Return (x, y) of the center of cell containing provided text 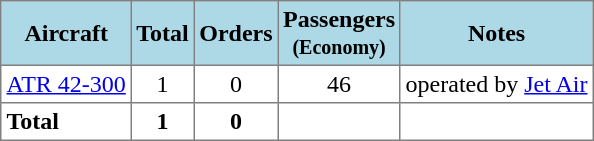
ATR 42-300 (66, 84)
46 (339, 84)
Orders (236, 33)
Notes (496, 33)
Passengers(Economy) (339, 33)
operated by Jet Air (496, 84)
Aircraft (66, 33)
